Determine the [X, Y] coordinate at the center of the cell enclosing the given text.  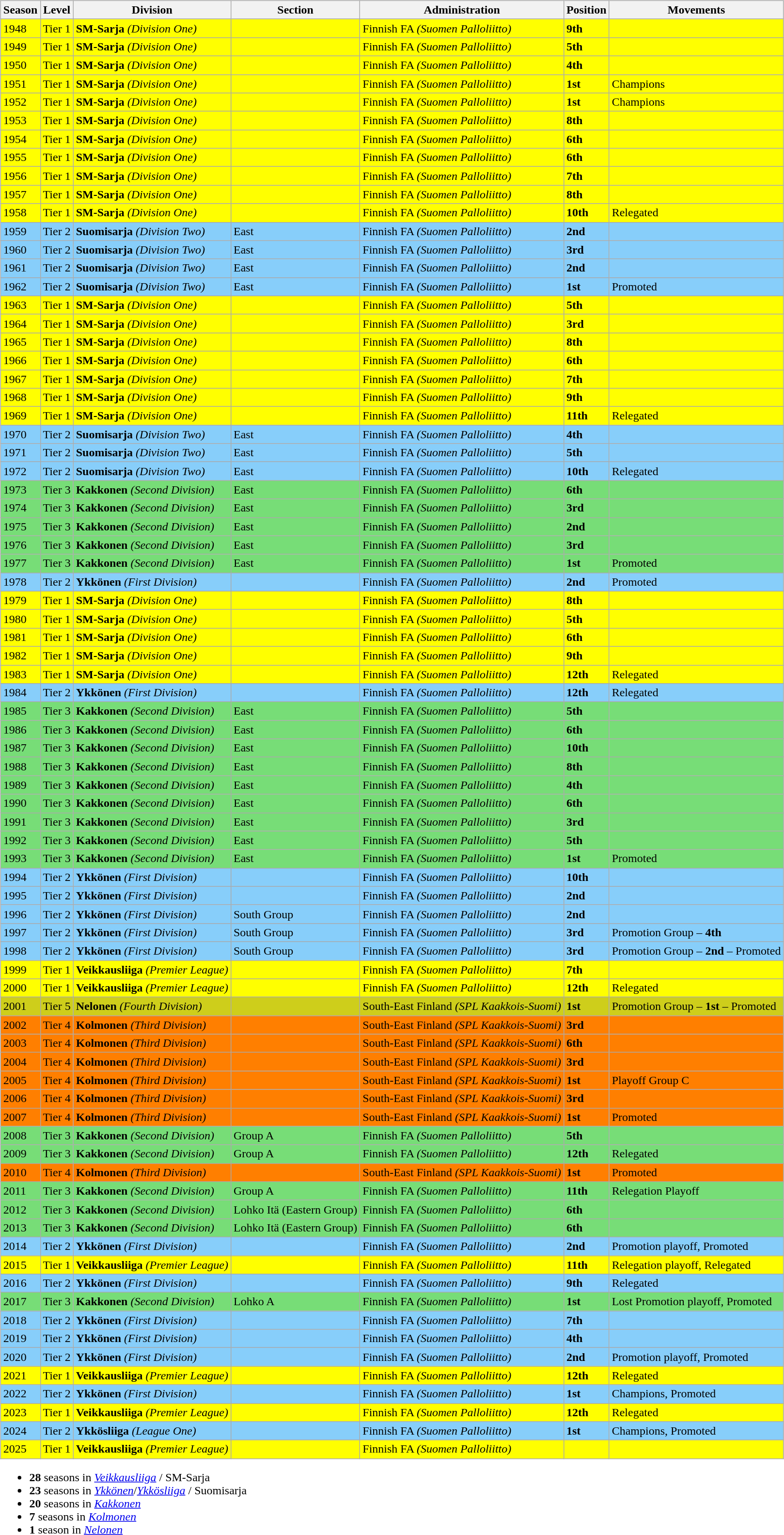
1987 [20, 748]
1961 [20, 268]
Division [152, 10]
2016 [20, 1283]
2020 [20, 1357]
1997 [20, 932]
1977 [20, 563]
1976 [20, 545]
Playoff Group C [696, 1080]
1982 [20, 656]
Section [295, 10]
2019 [20, 1339]
1990 [20, 803]
1966 [20, 360]
1980 [20, 619]
1957 [20, 194]
Position [586, 10]
1950 [20, 65]
1971 [20, 453]
2008 [20, 1135]
1949 [20, 47]
2005 [20, 1080]
2012 [20, 1209]
Promotion Group – 1st – Promoted [696, 1007]
1969 [20, 416]
1951 [20, 84]
1978 [20, 582]
1981 [20, 637]
1968 [20, 398]
Tier 5 [57, 1007]
1986 [20, 730]
Promotion Group – 2nd – Promoted [696, 951]
Season [20, 10]
1962 [20, 287]
Lohko A [295, 1302]
1983 [20, 674]
2024 [20, 1431]
Nelonen (Fourth Division) [152, 1007]
1956 [20, 176]
Relegation Playoff [696, 1191]
2006 [20, 1099]
2000 [20, 988]
Promotion Group – 4th [696, 932]
1985 [20, 711]
1970 [20, 434]
2015 [20, 1265]
1960 [20, 250]
1959 [20, 231]
1972 [20, 471]
1998 [20, 951]
Ykkösliiga (League One) [152, 1431]
Level [57, 10]
2004 [20, 1062]
2007 [20, 1117]
1995 [20, 895]
1984 [20, 693]
1952 [20, 102]
2003 [20, 1043]
1994 [20, 877]
Movements [696, 10]
1963 [20, 305]
2022 [20, 1394]
2025 [20, 1449]
Relegation playoff, Relegated [696, 1265]
2013 [20, 1228]
1953 [20, 121]
2017 [20, 1302]
1965 [20, 342]
1948 [20, 28]
1993 [20, 859]
1974 [20, 508]
1988 [20, 767]
2010 [20, 1172]
1967 [20, 379]
Lost Promotion playoff, Promoted [696, 1302]
1954 [20, 139]
1979 [20, 600]
Administration [462, 10]
1958 [20, 213]
2001 [20, 1007]
2018 [20, 1320]
1973 [20, 490]
2021 [20, 1375]
2009 [20, 1154]
1989 [20, 785]
1955 [20, 158]
1964 [20, 323]
1996 [20, 914]
1991 [20, 822]
2014 [20, 1246]
1992 [20, 840]
1975 [20, 527]
2023 [20, 1412]
2002 [20, 1025]
1999 [20, 969]
2011 [20, 1191]
